Find where the given text appears and provide that cell's center as [X, Y] coordinate. 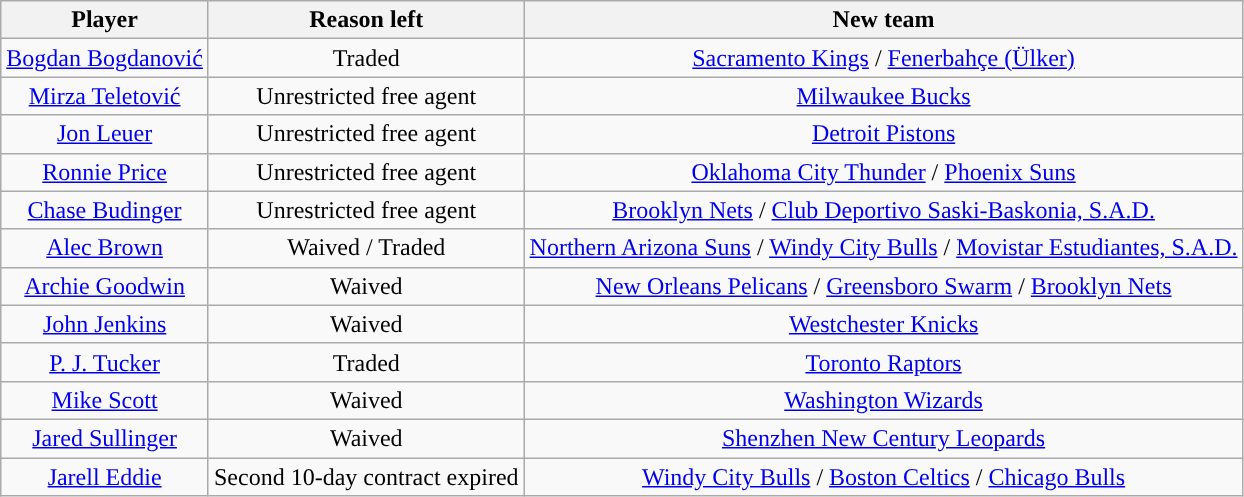
Ronnie Price [105, 172]
Alec Brown [105, 248]
John Jenkins [105, 324]
Player [105, 20]
Jon Leuer [105, 134]
Mike Scott [105, 400]
Detroit Pistons [884, 134]
Jarell Eddie [105, 477]
Archie Goodwin [105, 286]
Mirza Teletović [105, 96]
Second 10-day contract expired [366, 477]
Northern Arizona Suns / Windy City Bulls / Movistar Estudiantes, S.A.D. [884, 248]
Milwaukee Bucks [884, 96]
Jared Sullinger [105, 438]
Brooklyn Nets / Club Deportivo Saski-Baskonia, S.A.D. [884, 210]
Oklahoma City Thunder / Phoenix Suns [884, 172]
Windy City Bulls / Boston Celtics / Chicago Bulls [884, 477]
New team [884, 20]
Sacramento Kings / Fenerbahçe (Ülker) [884, 58]
Reason left [366, 20]
Toronto Raptors [884, 362]
Waived / Traded [366, 248]
Bogdan Bogdanović [105, 58]
P. J. Tucker [105, 362]
Washington Wizards [884, 400]
New Orleans Pelicans / Greensboro Swarm / Brooklyn Nets [884, 286]
Chase Budinger [105, 210]
Shenzhen New Century Leopards [884, 438]
Westchester Knicks [884, 324]
